From the cell containing the given text, extract its center point as (x, y) coordinate. 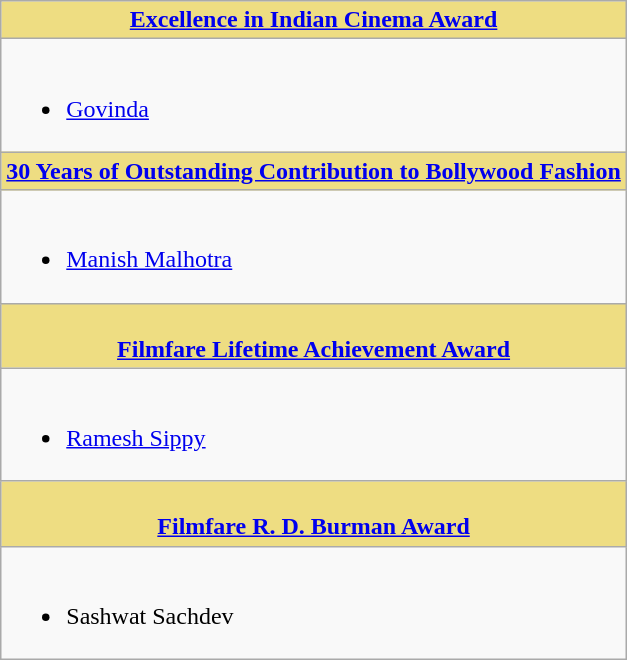
30 Years of Outstanding Contribution to Bollywood Fashion (314, 171)
Ramesh Sippy (314, 424)
Filmfare R. D. Burman Award (314, 514)
Manish Malhotra (314, 246)
Excellence in Indian Cinema Award (314, 20)
Govinda (314, 96)
Filmfare Lifetime Achievement Award (314, 336)
Sashwat Sachdev (314, 602)
